Identify which cell holds the provided text, then report its [x, y] central coordinate. 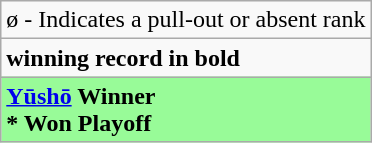
ø - Indicates a pull-out or absent rank [186, 20]
winning record in bold [186, 58]
Yūshō Winner* Won Playoff [186, 110]
